Capture the cell that displays the provided text and extract its [x, y] central coordinate. 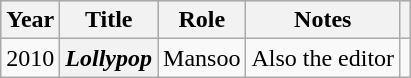
Mansoo [202, 58]
Also the editor [323, 58]
2010 [30, 58]
Notes [323, 20]
Lollypop [109, 58]
Title [109, 20]
Role [202, 20]
Year [30, 20]
